Determine the (x, y) coordinate at the center of the cell enclosing the given text.  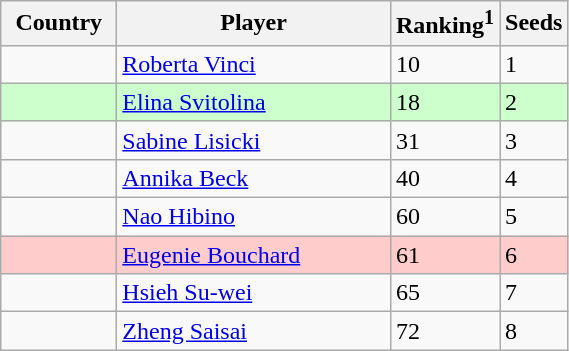
Roberta Vinci (254, 64)
Seeds (534, 24)
Sabine Lisicki (254, 140)
6 (534, 255)
Ranking1 (444, 24)
72 (444, 331)
60 (444, 217)
40 (444, 178)
Elina Svitolina (254, 102)
10 (444, 64)
8 (534, 331)
Eugenie Bouchard (254, 255)
Country (59, 24)
Nao Hibino (254, 217)
Zheng Saisai (254, 331)
4 (534, 178)
18 (444, 102)
61 (444, 255)
5 (534, 217)
Annika Beck (254, 178)
Hsieh Su-wei (254, 293)
Player (254, 24)
2 (534, 102)
31 (444, 140)
7 (534, 293)
3 (534, 140)
65 (444, 293)
1 (534, 64)
